Identify which cell holds the provided text, then report its [X, Y] central coordinate. 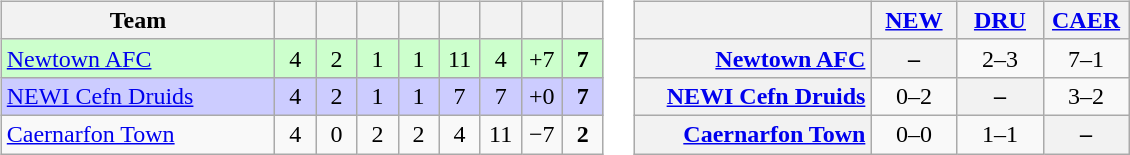
CAER [1086, 20]
3–2 [1086, 96]
+0 [542, 96]
0 [336, 134]
0–0 [914, 134]
2–3 [1000, 58]
NEW [914, 20]
Team [138, 20]
+7 [542, 58]
0–2 [914, 96]
DRU [1000, 20]
7–1 [1086, 58]
1–1 [1000, 134]
−7 [542, 134]
